Scan for the cell matching the given text and deliver its [X, Y] coordinate at center. 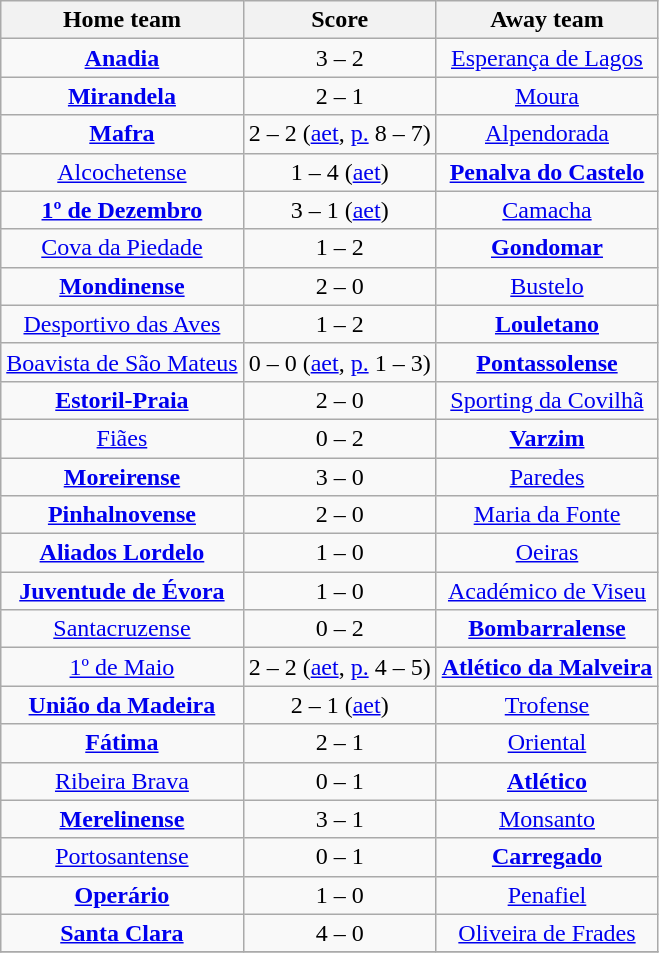
Moura [547, 96]
Mirandela [122, 96]
3 – 0 [340, 477]
1º de Dezembro [122, 210]
Portosantense [122, 857]
Carregado [547, 857]
Camacha [547, 210]
Maria da Fonte [547, 515]
Penafiel [547, 895]
Boavista de São Mateus [122, 362]
Paredes [547, 477]
Santacruzense [122, 629]
Esperança de Lagos [547, 58]
Aliados Lordelo [122, 553]
Sporting da Covilhã [547, 400]
Alpendorada [547, 134]
Operário [122, 895]
2 – 1 (aet) [340, 705]
Monsanto [547, 819]
Mondinense [122, 286]
Oeiras [547, 553]
União da Madeira [122, 705]
Anadia [122, 58]
Ribeira Brava [122, 781]
Atlético da Malveira [547, 667]
Away team [547, 20]
2 – 2 (aet, p. 8 – 7) [340, 134]
Moreirense [122, 477]
Santa Clara [122, 933]
Louletano [547, 324]
Juventude de Évora [122, 591]
3 – 1 (aet) [340, 210]
Mafra [122, 134]
Estoril-Praia [122, 400]
Cova da Piedade [122, 248]
Pinhalnovense [122, 515]
Varzim [547, 438]
Bustelo [547, 286]
Académico de Viseu [547, 591]
Trofense [547, 705]
1º de Maio [122, 667]
Fátima [122, 743]
Penalva do Castelo [547, 172]
Score [340, 20]
4 – 0 [340, 933]
Pontassolense [547, 362]
Merelinense [122, 819]
Bombarralense [547, 629]
Oliveira de Frades [547, 933]
Gondomar [547, 248]
Oriental [547, 743]
Fiães [122, 438]
Alcochetense [122, 172]
2 – 2 (aet, p. 4 – 5) [340, 667]
Desportivo das Aves [122, 324]
Atlético [547, 781]
Home team [122, 20]
0 – 0 (aet, p. 1 – 3) [340, 362]
1 – 4 (aet) [340, 172]
3 – 2 [340, 58]
3 – 1 [340, 819]
